Extract the (X, Y) coordinate from the center of the cell holding the provided text.  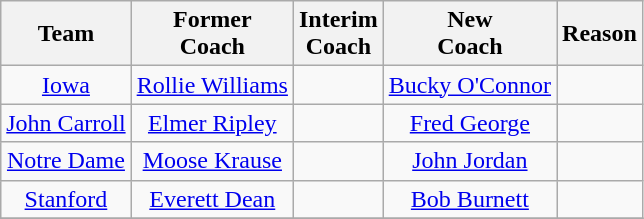
Everett Dean (212, 199)
Rollie Williams (212, 85)
NewCoach (470, 34)
FormerCoach (212, 34)
John Carroll (66, 123)
Elmer Ripley (212, 123)
InterimCoach (338, 34)
Bucky O'Connor (470, 85)
John Jordan (470, 161)
Stanford (66, 199)
Moose Krause (212, 161)
Notre Dame (66, 161)
Reason (600, 34)
Team (66, 34)
Bob Burnett (470, 199)
Fred George (470, 123)
Iowa (66, 85)
